From the cell containing the given text, extract its center point as [x, y] coordinate. 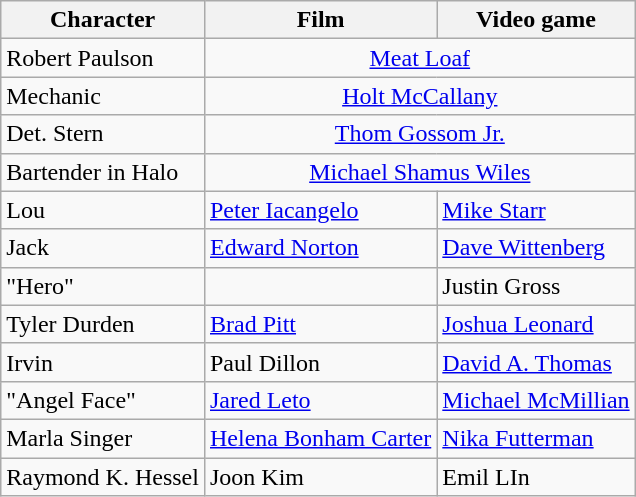
Character [103, 20]
Michael McMillian [536, 400]
"Hero" [103, 286]
Edward Norton [320, 248]
Lou [103, 210]
Det. Stern [103, 134]
Thom Gossom Jr. [420, 134]
Marla Singer [103, 438]
David A. Thomas [536, 362]
Film [320, 20]
Helena Bonham Carter [320, 438]
Michael Shamus Wiles [420, 172]
Brad Pitt [320, 324]
Nika Futterman [536, 438]
Jared Leto [320, 400]
Joon Kim [320, 477]
Justin Gross [536, 286]
Holt McCallany [420, 96]
Meat Loaf [420, 58]
Paul Dillon [320, 362]
Irvin [103, 362]
Tyler Durden [103, 324]
Mike Starr [536, 210]
Raymond K. Hessel [103, 477]
Bartender in Halo [103, 172]
Peter Iacangelo [320, 210]
Joshua Leonard [536, 324]
Jack [103, 248]
Robert Paulson [103, 58]
Mechanic [103, 96]
"Angel Face" [103, 400]
Emil LIn [536, 477]
Dave Wittenberg [536, 248]
Video game [536, 20]
